Pinpoint the cell where the given text exists, returning its (X, Y) midpoint coordinate. 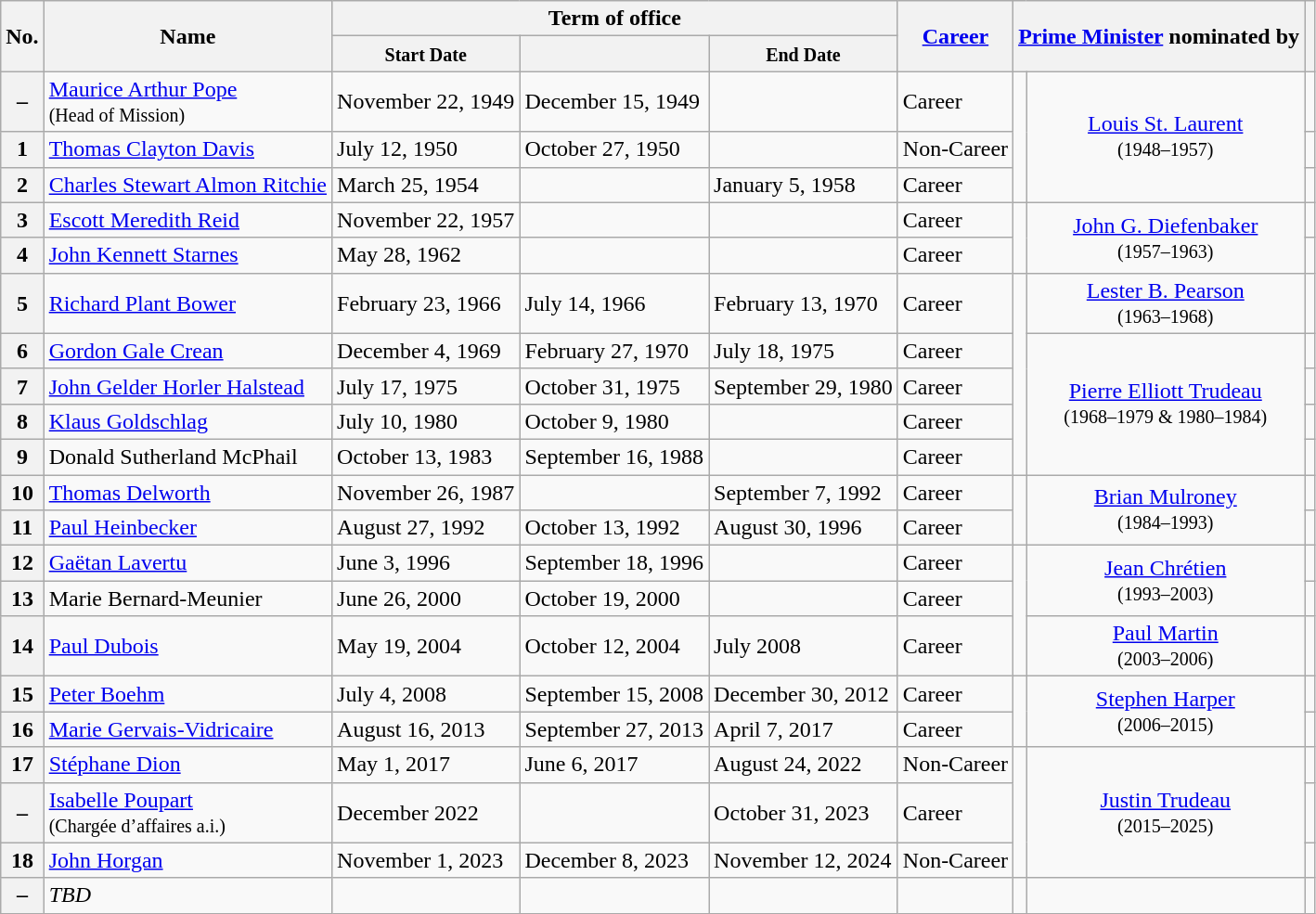
August 30, 1996 (804, 528)
Stephen Harper(2006–2015) (1166, 712)
6 (22, 351)
Paul Martin(2003–2006) (1166, 646)
June 3, 1996 (426, 563)
July 10, 1980 (426, 421)
Start Date (426, 54)
July 17, 1975 (426, 386)
November 12, 2024 (804, 860)
No. (22, 36)
July 2008 (804, 646)
Term of office (615, 19)
July 14, 1966 (614, 303)
Paul Dubois (187, 646)
December 15, 1949 (614, 102)
18 (22, 860)
November 26, 1987 (426, 493)
Thomas Clayton Davis (187, 149)
May 28, 1962 (426, 255)
Maurice Arthur Pope(Head of Mission) (187, 102)
December 30, 2012 (804, 694)
14 (22, 646)
September 29, 1980 (804, 386)
John Gelder Horler Halstead (187, 386)
July 18, 1975 (804, 351)
October 12, 2004 (614, 646)
September 27, 2013 (614, 729)
Brian Mulroney(1984–1993) (1166, 510)
April 7, 2017 (804, 729)
Gaëtan Lavertu (187, 563)
September 7, 1992 (804, 493)
John Kennett Starnes (187, 255)
8 (22, 421)
Donald Sutherland McPhail (187, 457)
February 13, 1970 (804, 303)
May 19, 2004 (426, 646)
Peter Boehm (187, 694)
July 12, 1950 (426, 149)
Jean Chrétien(1993–2003) (1166, 581)
August 24, 2022 (804, 765)
Gordon Gale Crean (187, 351)
15 (22, 694)
December 2022 (426, 813)
17 (22, 765)
Paul Heinbecker (187, 528)
Thomas Delworth (187, 493)
November 22, 1957 (426, 220)
September 15, 2008 (614, 694)
16 (22, 729)
5 (22, 303)
Louis St. Laurent(1948–1957) (1166, 137)
October 19, 2000 (614, 599)
Name (187, 36)
November 1, 2023 (426, 860)
John G. Diefenbaker(1957–1963) (1166, 238)
August 16, 2013 (426, 729)
June 26, 2000 (426, 599)
October 27, 1950 (614, 149)
March 25, 1954 (426, 185)
4 (22, 255)
1 (22, 149)
12 (22, 563)
Escott Meredith Reid (187, 220)
Stéphane Dion (187, 765)
Klaus Goldschlag (187, 421)
December 8, 2023 (614, 860)
Justin Trudeau(2015–2025) (1166, 813)
Prime Minister nominated by (1159, 36)
December 4, 1969 (426, 351)
Richard Plant Bower (187, 303)
February 27, 1970 (614, 351)
January 5, 1958 (804, 185)
October 31, 1975 (614, 386)
13 (22, 599)
Marie Bernard-Meunier (187, 599)
9 (22, 457)
10 (22, 493)
October 13, 1992 (614, 528)
July 4, 2008 (426, 694)
Marie Gervais-Vidricaire (187, 729)
11 (22, 528)
Charles Stewart Almon Ritchie (187, 185)
May 1, 2017 (426, 765)
October 9, 1980 (614, 421)
End Date (804, 54)
TBD (187, 895)
October 13, 1983 (426, 457)
October 31, 2023 (804, 813)
August 27, 1992 (426, 528)
Isabelle Poupart(Chargée d’affaires a.i.) (187, 813)
2 (22, 185)
3 (22, 220)
7 (22, 386)
John Horgan (187, 860)
September 18, 1996 (614, 563)
Lester B. Pearson(1963–1968) (1166, 303)
November 22, 1949 (426, 102)
June 6, 2017 (614, 765)
February 23, 1966 (426, 303)
Pierre Elliott Trudeau(1968–1979 & 1980–1984) (1166, 404)
September 16, 1988 (614, 457)
